Pinpoint the cell where the given text exists, returning its [x, y] midpoint coordinate. 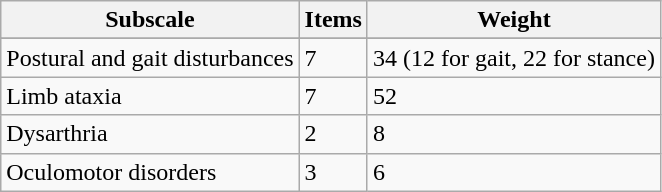
2 [333, 134]
8 [514, 134]
6 [514, 172]
Items [333, 20]
3 [333, 172]
Dysarthria [150, 134]
Oculomotor disorders [150, 172]
Postural and gait disturbances [150, 58]
34 (12 for gait, 22 for stance) [514, 58]
Subscale [150, 20]
Weight [514, 20]
Limb ataxia [150, 96]
52 [514, 96]
